Pinpoint the cell where the given text exists, returning its [X, Y] midpoint coordinate. 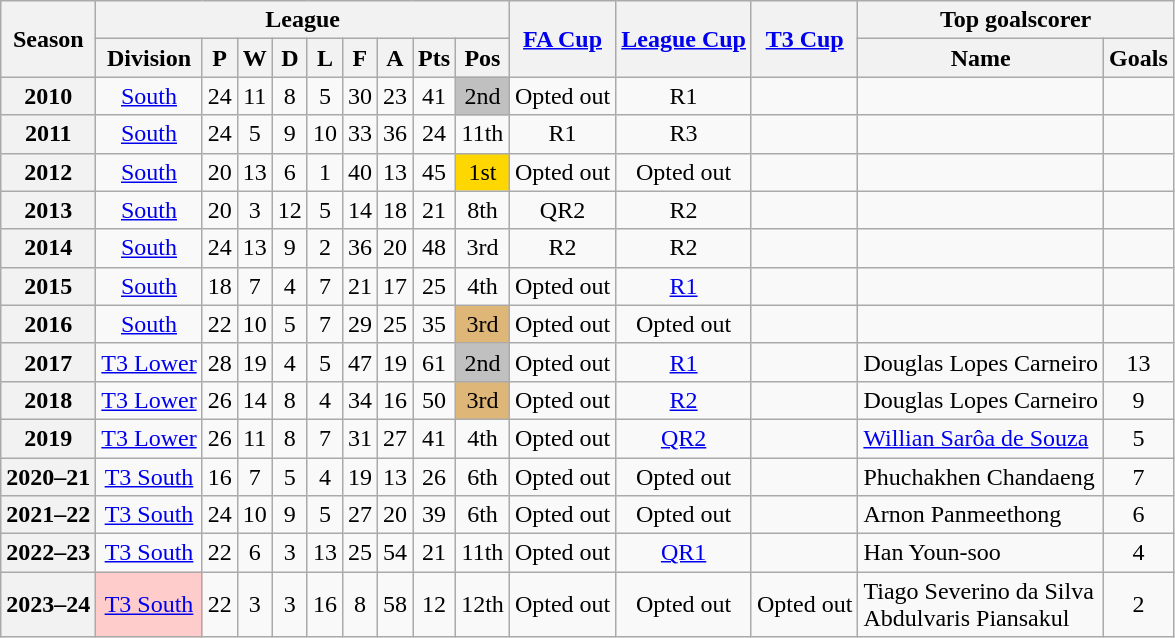
A [394, 58]
2013 [48, 210]
2015 [48, 286]
Tiago Severino da Silva Abdulvaris Piansakul [981, 604]
12th [483, 604]
Name [981, 58]
40 [360, 172]
Willian Sarôa de Souza [981, 438]
2017 [48, 362]
2016 [48, 324]
45 [434, 172]
R3 [684, 134]
2023–24 [48, 604]
54 [394, 553]
P [220, 58]
D [290, 58]
Division [149, 58]
2010 [48, 96]
47 [360, 362]
17 [394, 286]
Arnon Panmeethong [981, 515]
2012 [48, 172]
L [324, 58]
QR1 [684, 553]
1 [324, 172]
58 [394, 604]
30 [360, 96]
Season [48, 39]
34 [360, 400]
2014 [48, 248]
2011 [48, 134]
F [360, 58]
61 [434, 362]
2018 [48, 400]
T3 Cup [804, 39]
2019 [48, 438]
35 [434, 324]
23 [394, 96]
Phuchakhen Chandaeng [981, 477]
W [254, 58]
8th [483, 210]
50 [434, 400]
28 [220, 362]
2020–21 [48, 477]
Top goalscorer [1016, 20]
2021–22 [48, 515]
League [303, 20]
1st [483, 172]
29 [360, 324]
FA Cup [562, 39]
48 [434, 248]
League Cup [684, 39]
2022–23 [48, 553]
31 [360, 438]
Han Youn-soo [981, 553]
33 [360, 134]
Pts [434, 58]
39 [434, 515]
Pos [483, 58]
Goals [1139, 58]
